Search for the cell housing the specified text and yield its [X, Y] center coordinate. 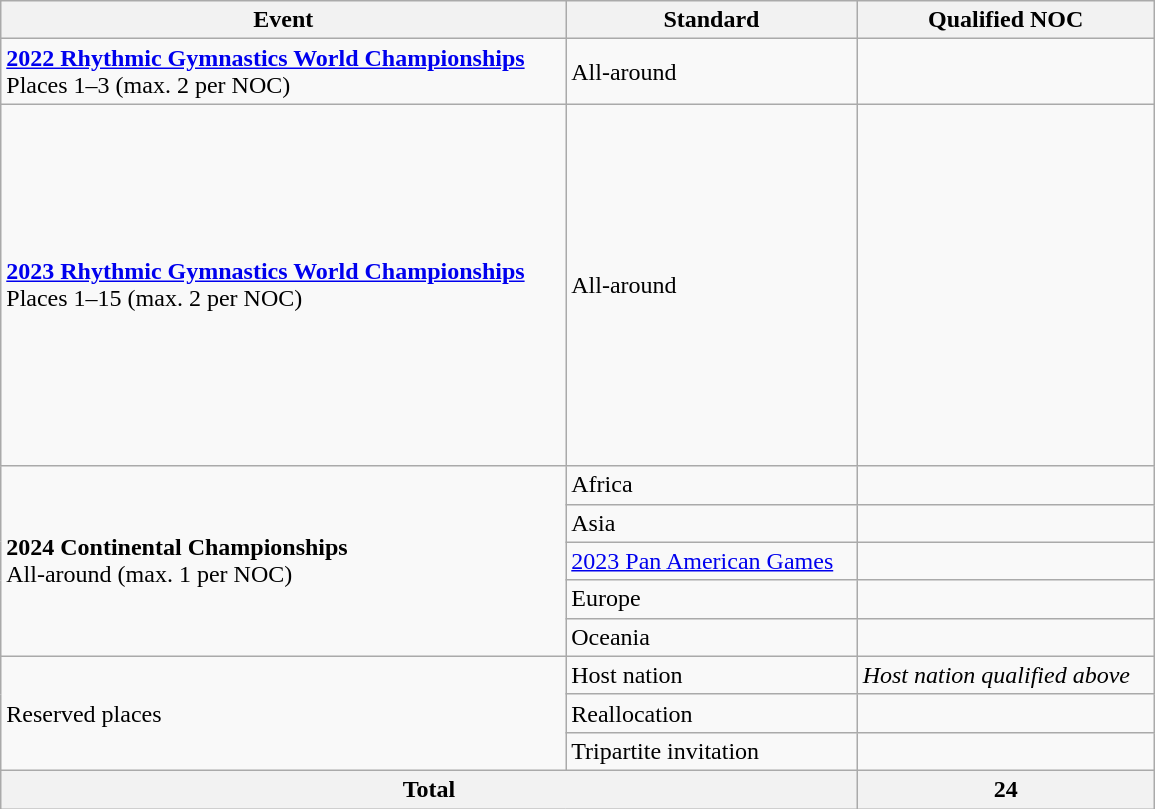
Event [284, 20]
Host nation [712, 675]
2023 Rhythmic Gymnastics World ChampionshipsPlaces 1–15 (max. 2 per NOC) [284, 285]
Qualified NOC [1006, 20]
Host nation qualified above [1006, 675]
Standard [712, 20]
24 [1006, 789]
Europe [712, 599]
Asia [712, 523]
2023 Pan American Games [712, 561]
Africa [712, 485]
Tripartite invitation [712, 751]
Total [429, 789]
Reserved places [284, 713]
2024 Continental ChampionshipsAll-around (max. 1 per NOC) [284, 561]
Oceania [712, 637]
2022 Rhythmic Gymnastics World ChampionshipsPlaces 1–3 (max. 2 per NOC) [284, 72]
Reallocation [712, 713]
